Search for the cell housing the specified text and yield its (X, Y) center coordinate. 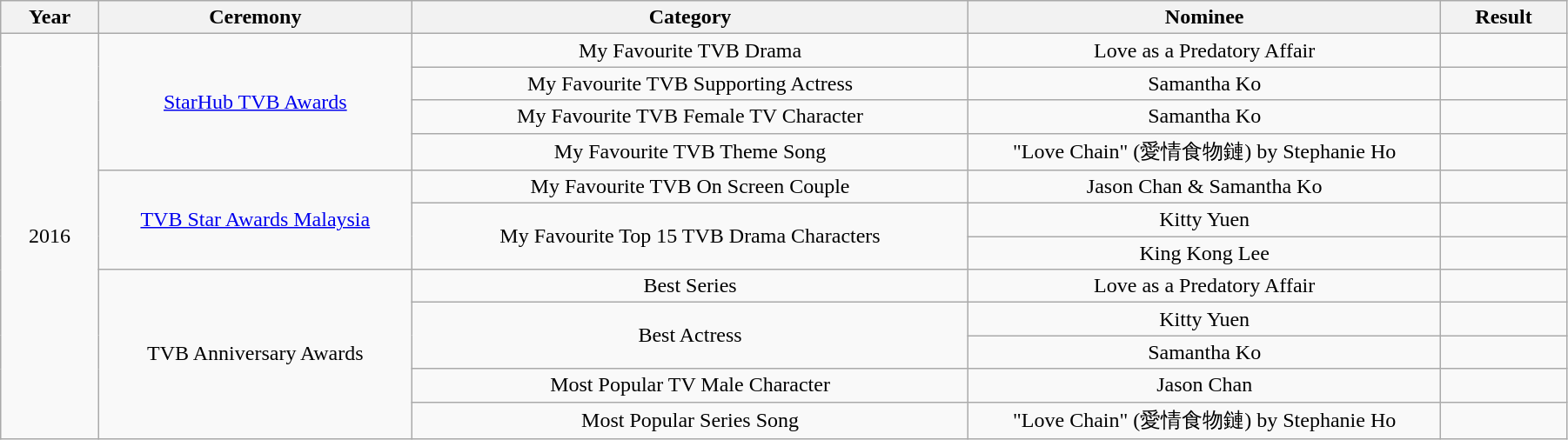
Result (1504, 17)
StarHub TVB Awards (255, 103)
TVB Anniversary Awards (255, 355)
Ceremony (255, 17)
Most Popular Series Song (689, 421)
My Favourite TVB Theme Song (689, 151)
Most Popular TV Male Character (689, 385)
Category (689, 17)
Year (50, 17)
My Favourite Top 15 TVB Drama Characters (689, 237)
King Kong Lee (1204, 253)
My Favourite TVB Supporting Actress (689, 83)
TVB Star Awards Malaysia (255, 220)
Jason Chan (1204, 385)
Nominee (1204, 17)
My Favourite TVB On Screen Couple (689, 187)
Best Series (689, 286)
Best Actress (689, 336)
My Favourite TVB Female TV Character (689, 117)
2016 (50, 237)
My Favourite TVB Drama (689, 50)
Jason Chan & Samantha Ko (1204, 187)
